Locate the cell with the specified text and output its [X, Y] center coordinate. 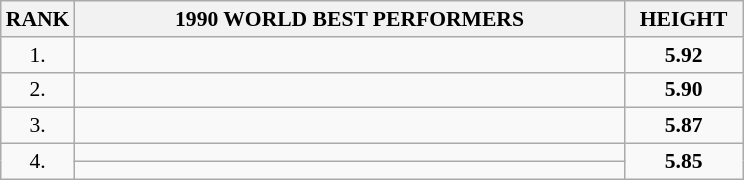
1. [38, 55]
5.92 [684, 55]
5.87 [684, 126]
2. [38, 90]
4. [38, 162]
3. [38, 126]
5.85 [684, 162]
5.90 [684, 90]
HEIGHT [684, 19]
1990 WORLD BEST PERFORMERS [349, 19]
RANK [38, 19]
